Scan for the cell matching the given text and deliver its [X, Y] coordinate at center. 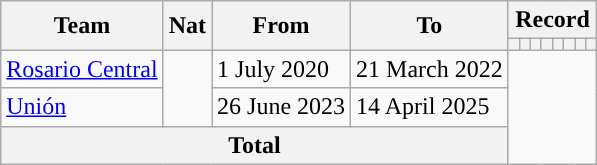
Record [552, 20]
Nat [187, 26]
Team [82, 26]
14 April 2025 [430, 107]
Total [255, 145]
From [282, 26]
Rosario Central [82, 69]
26 June 2023 [282, 107]
Unión [82, 107]
To [430, 26]
1 July 2020 [282, 69]
21 March 2022 [430, 69]
